Scan for the cell matching the given text and deliver its (X, Y) coordinate at center. 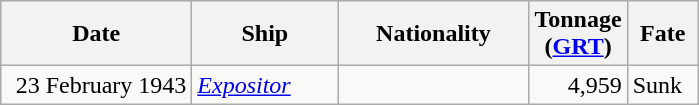
Tonnage (GRT) (578, 34)
Ship (265, 34)
Sunk (662, 85)
23 February 1943 (96, 85)
Nationality (434, 34)
4,959 (578, 85)
Fate (662, 34)
Date (96, 34)
Expositor (265, 85)
